Capture the cell that displays the provided text and extract its (X, Y) central coordinate. 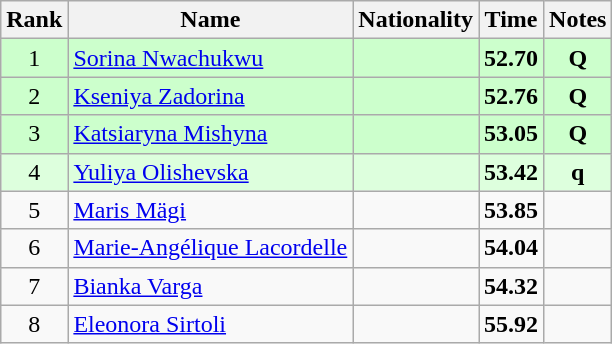
Notes (578, 20)
2 (34, 96)
8 (34, 324)
6 (34, 248)
4 (34, 172)
53.42 (512, 172)
Sorina Nwachukwu (210, 58)
Rank (34, 20)
Bianka Varga (210, 286)
Kseniya Zadorina (210, 96)
7 (34, 286)
Katsiaryna Mishyna (210, 134)
Yuliya Olishevska (210, 172)
3 (34, 134)
55.92 (512, 324)
54.04 (512, 248)
53.05 (512, 134)
Eleonora Sirtoli (210, 324)
52.70 (512, 58)
54.32 (512, 286)
Time (512, 20)
Nationality (416, 20)
52.76 (512, 96)
5 (34, 210)
Maris Mägi (210, 210)
1 (34, 58)
Name (210, 20)
q (578, 172)
53.85 (512, 210)
Marie-Angélique Lacordelle (210, 248)
